Output the (x, y) coordinate of the center of the cell containing the given text.  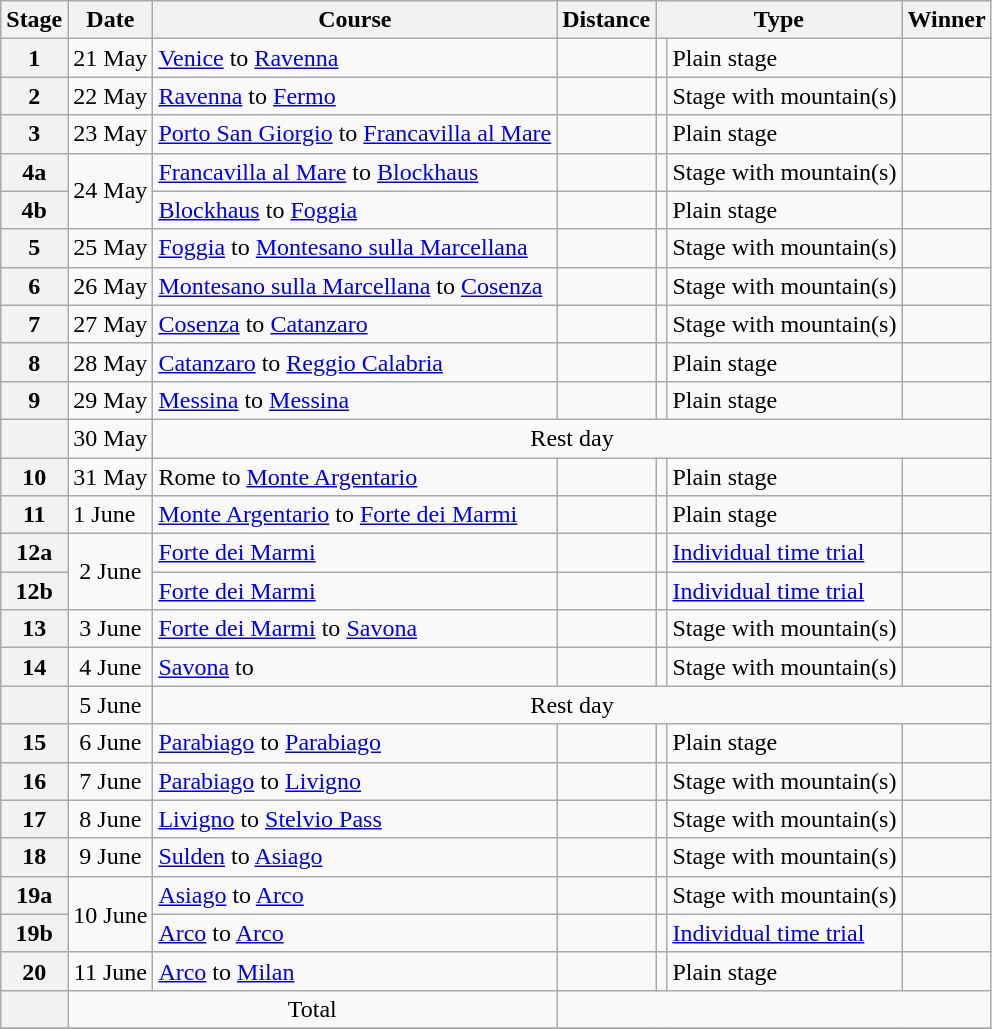
Montesano sulla Marcellana to Cosenza (355, 286)
17 (34, 819)
Course (355, 20)
5 (34, 248)
31 May (110, 477)
9 June (110, 857)
12a (34, 553)
Ravenna to Fermo (355, 96)
1 June (110, 515)
Type (779, 20)
Arco to Milan (355, 971)
Savona to (355, 667)
Stage (34, 20)
21 May (110, 58)
8 June (110, 819)
Porto San Giorgio to Francavilla al Mare (355, 134)
Messina to Messina (355, 400)
4a (34, 172)
Distance (606, 20)
22 May (110, 96)
8 (34, 362)
7 June (110, 781)
1 (34, 58)
23 May (110, 134)
Monte Argentario to Forte dei Marmi (355, 515)
Blockhaus to Foggia (355, 210)
6 (34, 286)
3 June (110, 629)
2 June (110, 572)
Francavilla al Mare to Blockhaus (355, 172)
5 June (110, 705)
Winner (946, 20)
18 (34, 857)
27 May (110, 324)
9 (34, 400)
Rome to Monte Argentario (355, 477)
14 (34, 667)
Sulden to Asiago (355, 857)
16 (34, 781)
Cosenza to Catanzaro (355, 324)
19a (34, 895)
Venice to Ravenna (355, 58)
Catanzaro to Reggio Calabria (355, 362)
10 June (110, 914)
12b (34, 591)
19b (34, 933)
Total (312, 1009)
4b (34, 210)
Asiago to Arco (355, 895)
3 (34, 134)
Livigno to Stelvio Pass (355, 819)
26 May (110, 286)
6 June (110, 743)
11 June (110, 971)
24 May (110, 191)
30 May (110, 438)
Arco to Arco (355, 933)
7 (34, 324)
Foggia to Montesano sulla Marcellana (355, 248)
4 June (110, 667)
10 (34, 477)
15 (34, 743)
2 (34, 96)
Parabiago to Livigno (355, 781)
29 May (110, 400)
25 May (110, 248)
20 (34, 971)
Date (110, 20)
13 (34, 629)
28 May (110, 362)
Forte dei Marmi to Savona (355, 629)
11 (34, 515)
Parabiago to Parabiago (355, 743)
